Locate the cell with the specified text and output its [X, Y] center coordinate. 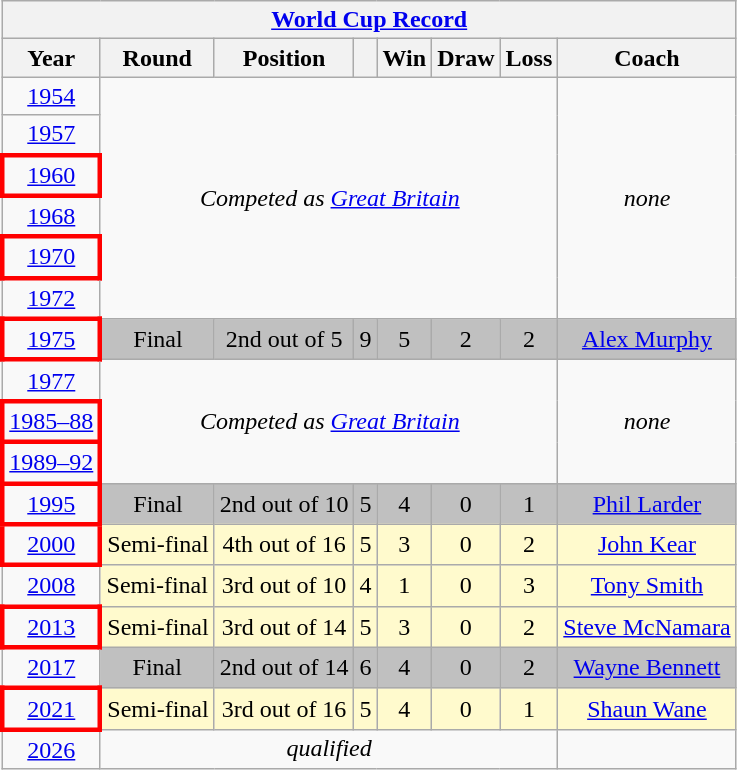
Steve McNamara [647, 626]
3rd out of 14 [284, 626]
1960 [51, 174]
1995 [51, 504]
9 [366, 340]
1954 [51, 96]
Shaun Wane [647, 708]
Tony Smith [647, 586]
Coach [647, 58]
1957 [51, 135]
1968 [51, 216]
2000 [51, 544]
2021 [51, 708]
John Kear [647, 544]
Position [284, 58]
Win [404, 58]
Year [51, 58]
3rd out of 10 [284, 586]
1970 [51, 258]
1972 [51, 298]
1977 [51, 380]
Round [157, 58]
2013 [51, 626]
Phil Larder [647, 504]
Draw [466, 58]
2nd out of 14 [284, 668]
3rd out of 16 [284, 708]
Wayne Bennett [647, 668]
1989–92 [51, 462]
World Cup Record [369, 20]
1985–88 [51, 422]
qualified [328, 749]
4th out of 16 [284, 544]
2026 [51, 749]
2nd out of 10 [284, 504]
2nd out of 5 [284, 340]
2008 [51, 586]
Alex Murphy [647, 340]
6 [366, 668]
2017 [51, 668]
Loss [529, 58]
1975 [51, 340]
